For the text-containing cell, return its midpoint in [X, Y] coordinate format. 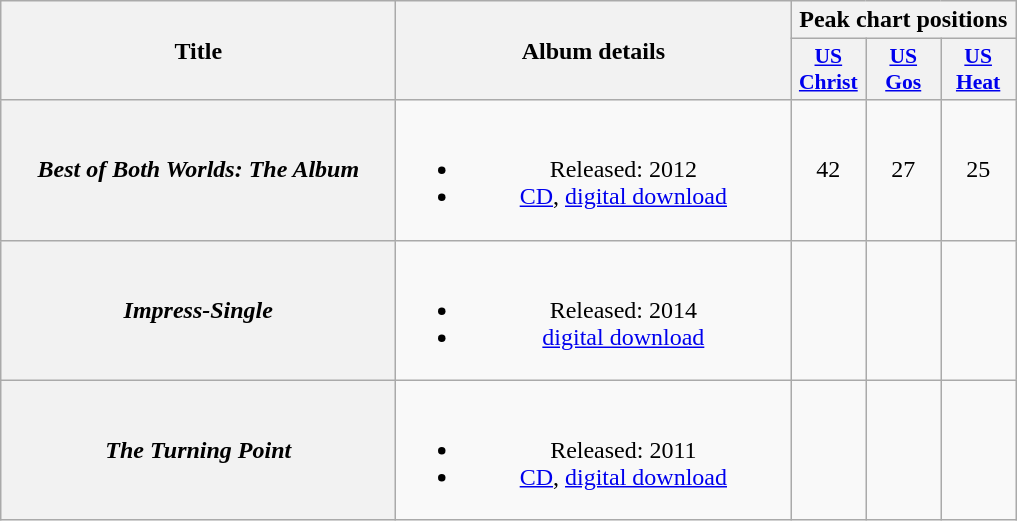
US Heat [978, 70]
Best of Both Worlds: The Album [198, 170]
Released: 2011CD, digital download [594, 450]
Impress-Single [198, 310]
The Turning Point [198, 450]
27 [904, 170]
Released: 2012CD, digital download [594, 170]
US Christ [828, 70]
Album details [594, 50]
42 [828, 170]
USGos [904, 70]
Title [198, 50]
Released: 2014digital download [594, 310]
Peak chart positions [904, 20]
25 [978, 170]
